For the text-containing cell, return its midpoint in [x, y] coordinate format. 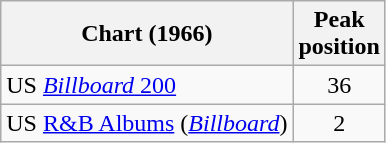
US R&B Albums (Billboard) [147, 123]
US Billboard 200 [147, 85]
2 [339, 123]
Chart (1966) [147, 34]
Peakposition [339, 34]
36 [339, 85]
